Find where the given text appears and provide that cell's center as [X, Y] coordinate. 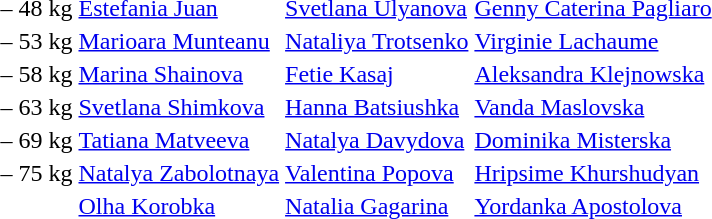
Svetlana Shimkova [179, 107]
Marina Shainova [179, 74]
Valentina Popova [377, 173]
Nataliya Trotsenko [377, 41]
Natalya Zabolotnaya [179, 173]
Fetie Kasaj [377, 74]
Marioara Munteanu [179, 41]
Hanna Batsiushka [377, 107]
Natalya Davydova [377, 140]
Tatiana Matveeva [179, 140]
